Output the [X, Y] coordinate of the center of the cell containing the given text.  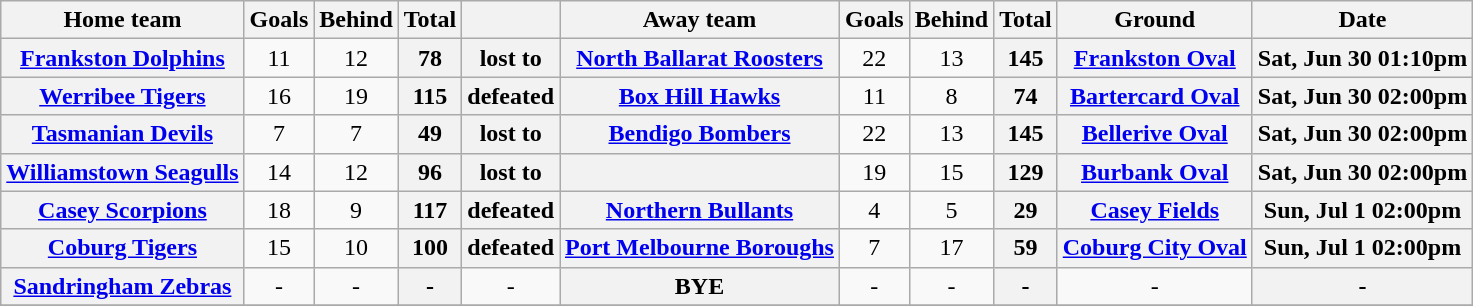
5 [951, 210]
Ground [1154, 20]
10 [356, 248]
Burbank Oval [1154, 172]
North Ballarat Roosters [700, 58]
117 [430, 210]
8 [951, 96]
17 [951, 248]
Bartercard Oval [1154, 96]
18 [279, 210]
Bellerive Oval [1154, 134]
Werribee Tigers [122, 96]
Port Melbourne Boroughs [700, 248]
129 [1026, 172]
96 [430, 172]
Coburg Tigers [122, 248]
49 [430, 134]
78 [430, 58]
Home team [122, 20]
Tasmanian Devils [122, 134]
Frankston Oval [1154, 58]
16 [279, 96]
BYE [700, 286]
Williamstown Seagulls [122, 172]
59 [1026, 248]
Casey Scorpions [122, 210]
Casey Fields [1154, 210]
Sandringham Zebras [122, 286]
Coburg City Oval [1154, 248]
Bendigo Bombers [700, 134]
Date [1362, 20]
74 [1026, 96]
Northern Bullants [700, 210]
115 [430, 96]
29 [1026, 210]
4 [874, 210]
9 [356, 210]
Box Hill Hawks [700, 96]
14 [279, 172]
100 [430, 248]
Frankston Dolphins [122, 58]
Sat, Jun 30 01:10pm [1362, 58]
Away team [700, 20]
